Return the (X, Y) coordinate for the center point of the cell that contains the specified text.  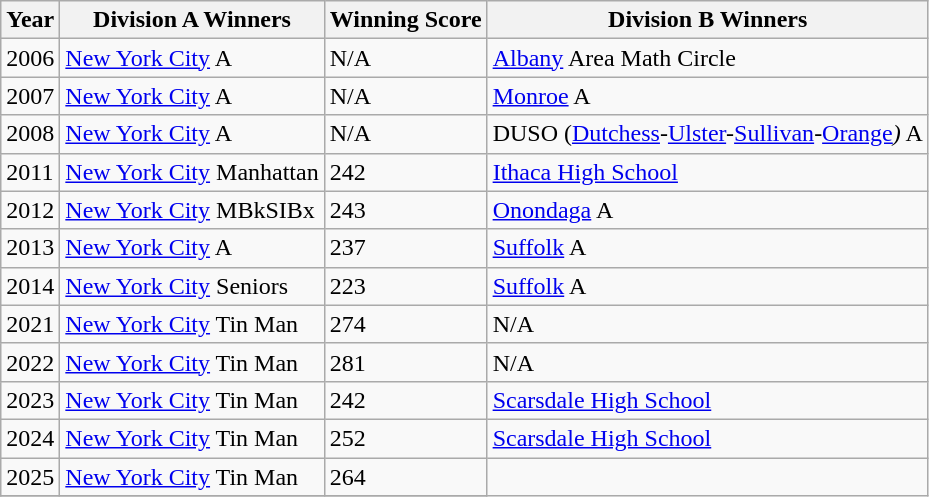
237 (406, 248)
2006 (30, 58)
243 (406, 210)
2012 (30, 210)
2023 (30, 400)
274 (406, 324)
2008 (30, 134)
2022 (30, 362)
Onondaga A (708, 210)
252 (406, 438)
264 (406, 477)
Division B Winners (708, 20)
Ithaca High School (708, 172)
2021 (30, 324)
Year (30, 20)
New York City Seniors (192, 286)
281 (406, 362)
Division A Winners (192, 20)
Albany Area Math Circle (708, 58)
223 (406, 286)
New York City MBkSIBx (192, 210)
2007 (30, 96)
Winning Score (406, 20)
New York City Manhattan (192, 172)
DUSO (Dutchess-Ulster-Sullivan-Orange) A (708, 134)
2025 (30, 477)
2011 (30, 172)
Monroe A (708, 96)
2024 (30, 438)
2014 (30, 286)
2013 (30, 248)
